Return the (X, Y) coordinate for the center point of the cell that contains the specified text.  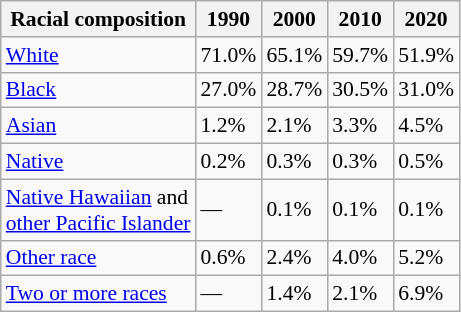
Black (98, 90)
4.5% (426, 126)
3.3% (360, 126)
27.0% (228, 90)
30.5% (360, 90)
6.9% (426, 294)
1.4% (294, 294)
Other race (98, 258)
31.0% (426, 90)
51.9% (426, 55)
2010 (360, 19)
1.2% (228, 126)
2.4% (294, 258)
71.0% (228, 55)
0.6% (228, 258)
59.7% (360, 55)
White (98, 55)
0.5% (426, 162)
Racial composition (98, 19)
5.2% (426, 258)
4.0% (360, 258)
Native Hawaiian and other Pacific Islander (98, 210)
2020 (426, 19)
1990 (228, 19)
2000 (294, 19)
Asian (98, 126)
0.2% (228, 162)
28.7% (294, 90)
Native (98, 162)
Two or more races (98, 294)
65.1% (294, 55)
